For the text-containing cell, return its midpoint in [X, Y] coordinate format. 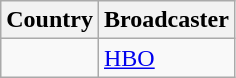
Broadcaster [166, 20]
HBO [166, 58]
Country [50, 20]
